Identify which cell holds the provided text, then report its [X, Y] central coordinate. 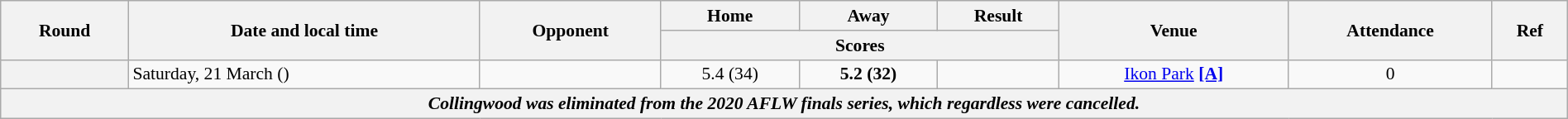
Venue [1174, 30]
Round [65, 30]
5.2 (32) [868, 74]
5.4 (34) [729, 74]
Date and local time [304, 30]
0 [1391, 74]
Away [868, 16]
Collingwood was eliminated from the 2020 AFLW finals series, which regardless were cancelled. [784, 104]
Ref [1530, 30]
Attendance [1391, 30]
Home [729, 16]
Ikon Park [A] [1174, 74]
Opponent [571, 30]
Scores [860, 45]
Saturday, 21 March () [304, 74]
Result [999, 16]
